Output the [X, Y] coordinate of the center of the cell containing the given text.  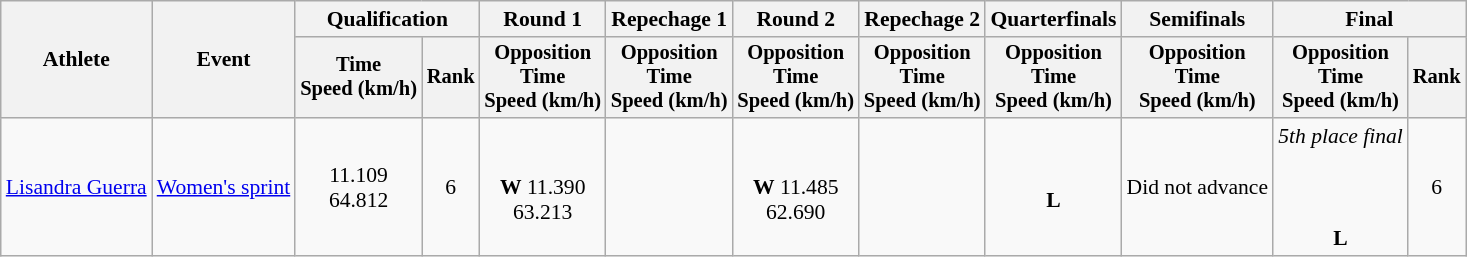
Did not advance [1198, 187]
5th place finalL [1340, 187]
W 11.48562.690 [796, 187]
11.10964.812 [358, 187]
Qualification [387, 19]
Event [224, 60]
TimeSpeed (km/h) [358, 78]
Repechage 2 [922, 19]
Quarterfinals [1053, 19]
Women's sprint [224, 187]
Semifinals [1198, 19]
W 11.39063.213 [542, 187]
Lisandra Guerra [76, 187]
L [1053, 187]
Final [1369, 19]
Repechage 1 [670, 19]
Athlete [76, 60]
Round 1 [542, 19]
Round 2 [796, 19]
